Scan for the cell matching the given text and deliver its (X, Y) coordinate at center. 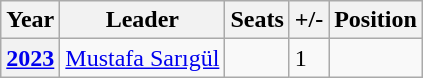
Mustafa Sarıgül (142, 58)
Position (376, 20)
2023 (30, 58)
1 (308, 58)
Leader (142, 20)
Year (30, 20)
Seats (257, 20)
+/- (308, 20)
